Return (X, Y) of the center of cell containing provided text 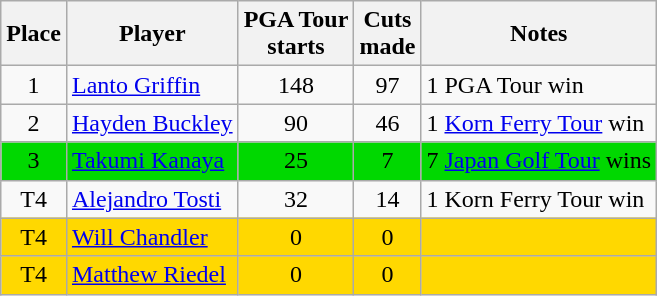
Place (34, 34)
Matthew Riedel (152, 275)
Hayden Buckley (152, 123)
Player (152, 34)
PGA Tourstarts (296, 34)
3 (34, 161)
2 (34, 123)
97 (388, 85)
Alejandro Tosti (152, 199)
14 (388, 199)
Lanto Griffin (152, 85)
Takumi Kanaya (152, 161)
32 (296, 199)
148 (296, 85)
90 (296, 123)
7 Japan Golf Tour wins (539, 161)
1 (34, 85)
25 (296, 161)
Cutsmade (388, 34)
Will Chandler (152, 237)
1 PGA Tour win (539, 85)
Notes (539, 34)
7 (388, 161)
46 (388, 123)
